Pinpoint the cell where the given text exists, returning its [x, y] midpoint coordinate. 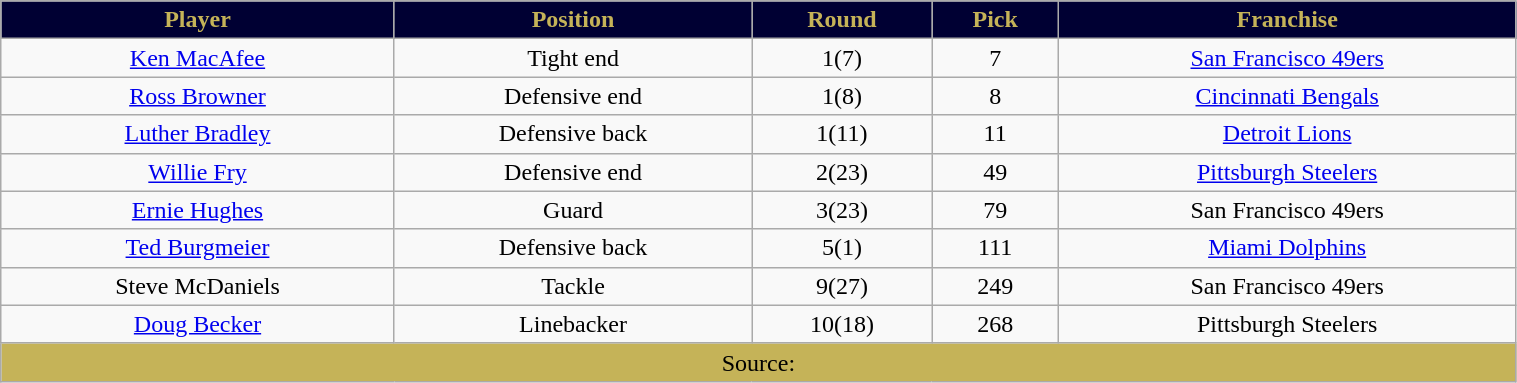
Cincinnati Bengals [1287, 96]
Round [842, 20]
7 [995, 58]
249 [995, 286]
Ernie Hughes [198, 210]
Willie Fry [198, 172]
5(1) [842, 248]
Doug Becker [198, 324]
Luther Bradley [198, 134]
Miami Dolphins [1287, 248]
111 [995, 248]
79 [995, 210]
Ted Burgmeier [198, 248]
8 [995, 96]
1(11) [842, 134]
Guard [573, 210]
Pick [995, 20]
Player [198, 20]
Detroit Lions [1287, 134]
11 [995, 134]
Tackle [573, 286]
Steve McDaniels [198, 286]
Ken MacAfee [198, 58]
Source: [758, 362]
1(8) [842, 96]
Franchise [1287, 20]
Position [573, 20]
10(18) [842, 324]
2(23) [842, 172]
Linebacker [573, 324]
1(7) [842, 58]
49 [995, 172]
268 [995, 324]
3(23) [842, 210]
9(27) [842, 286]
Tight end [573, 58]
Ross Browner [198, 96]
